Output the [x, y] coordinate of the center of the cell containing the given text.  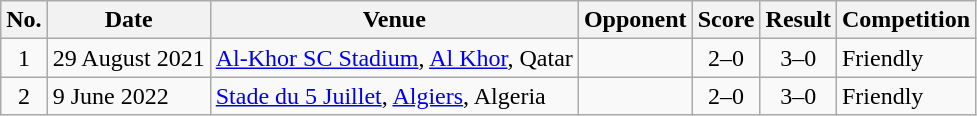
Score [726, 20]
Result [798, 20]
Competition [906, 20]
Opponent [635, 20]
Al-Khor SC Stadium, Al Khor, Qatar [394, 58]
No. [24, 20]
29 August 2021 [128, 58]
Date [128, 20]
Stade du 5 Juillet, Algiers, Algeria [394, 96]
1 [24, 58]
Venue [394, 20]
9 June 2022 [128, 96]
2 [24, 96]
